From the cell containing the given text, extract its center point as (X, Y) coordinate. 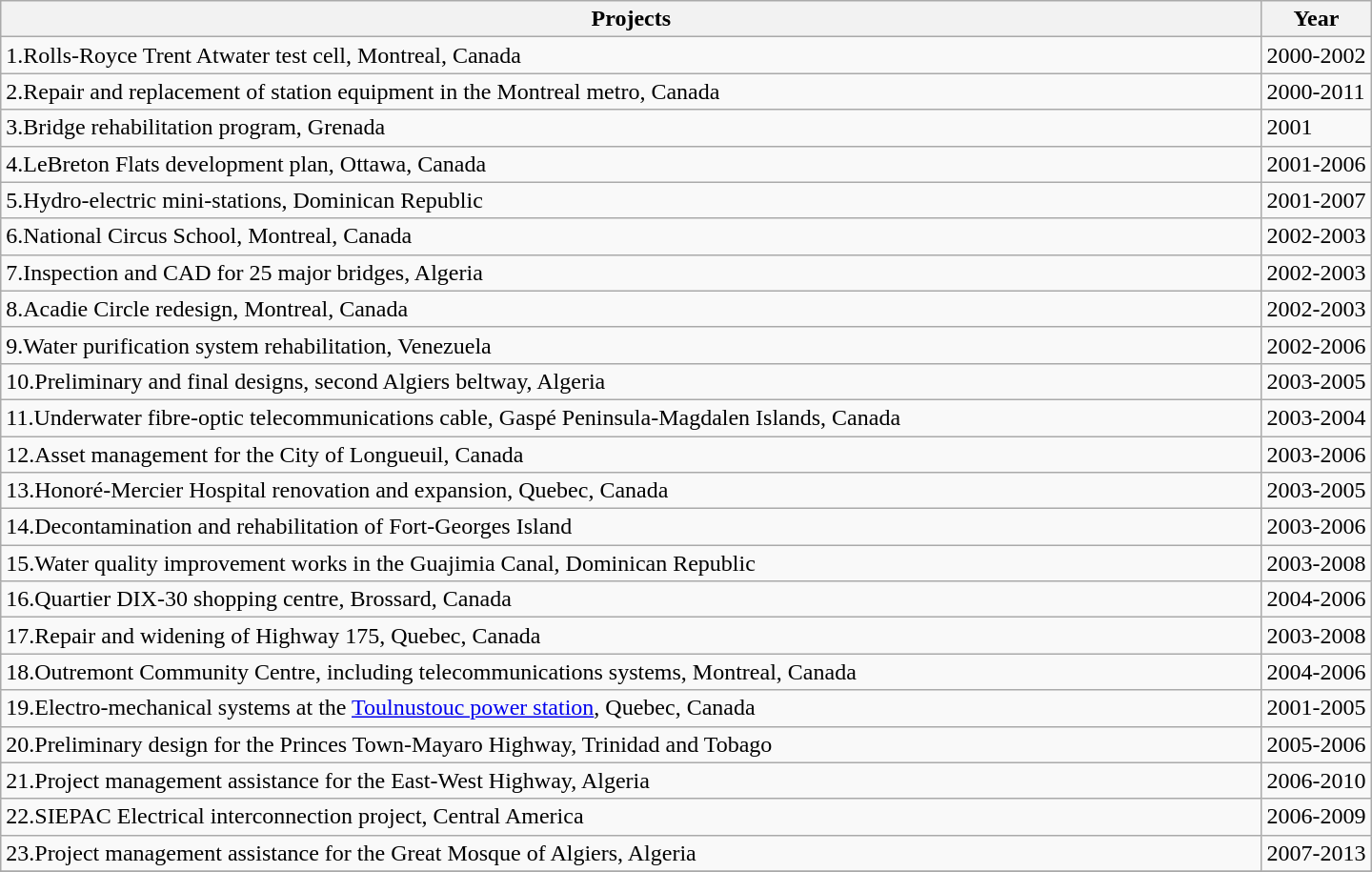
14.Decontamination and rehabilitation of Fort-Georges Island (631, 527)
15.Water quality improvement works in the Guajimia Canal, Dominican Republic (631, 563)
9.Water purification system rehabilitation, Venezuela (631, 345)
3.Bridge rehabilitation program, Grenada (631, 128)
2001-2007 (1317, 200)
2006-2010 (1317, 781)
1.Rolls-Royce Trent Atwater test cell, Montreal, Canada (631, 55)
2001 (1317, 128)
7.Inspection and CAD for 25 major bridges, Algeria (631, 273)
5.Hydro-electric mini-stations, Dominican Republic (631, 200)
4.LeBreton Flats development plan, Ottawa, Canada (631, 164)
2.Repair and replacement of station equipment in the Montreal metro, Canada (631, 91)
Projects (631, 19)
2003-2004 (1317, 417)
21.Project management assistance for the East-West Highway, Algeria (631, 781)
20.Preliminary design for the Princes Town-Mayaro Highway, Trinidad and Tobago (631, 744)
23.Project management assistance for the Great Mosque of Algiers, Algeria (631, 853)
6.National Circus School, Montreal, Canada (631, 236)
2002-2006 (1317, 345)
2007-2013 (1317, 853)
22.SIEPAC Electrical interconnection project, Central America (631, 817)
18.Outremont Community Centre, including telecommunications systems, Montreal, Canada (631, 672)
2001-2006 (1317, 164)
8.Acadie Circle redesign, Montreal, Canada (631, 309)
Year (1317, 19)
10.Preliminary and final designs, second Algiers beltway, Algeria (631, 381)
2001-2005 (1317, 708)
2000-2011 (1317, 91)
2000-2002 (1317, 55)
17.Repair and widening of Highway 175, Quebec, Canada (631, 636)
2005-2006 (1317, 744)
12.Asset management for the City of Longueuil, Canada (631, 455)
11.Underwater fibre-optic telecommunications cable, Gaspé Peninsula-Magdalen Islands, Canada (631, 417)
19.Electro-mechanical systems at the Toulnustouc power station, Quebec, Canada (631, 708)
13.Honoré-Mercier Hospital renovation and expansion, Quebec, Canada (631, 491)
2006-2009 (1317, 817)
16.Quartier DIX-30 shopping centre, Brossard, Canada (631, 599)
